From the cell containing the given text, extract its center point as [x, y] coordinate. 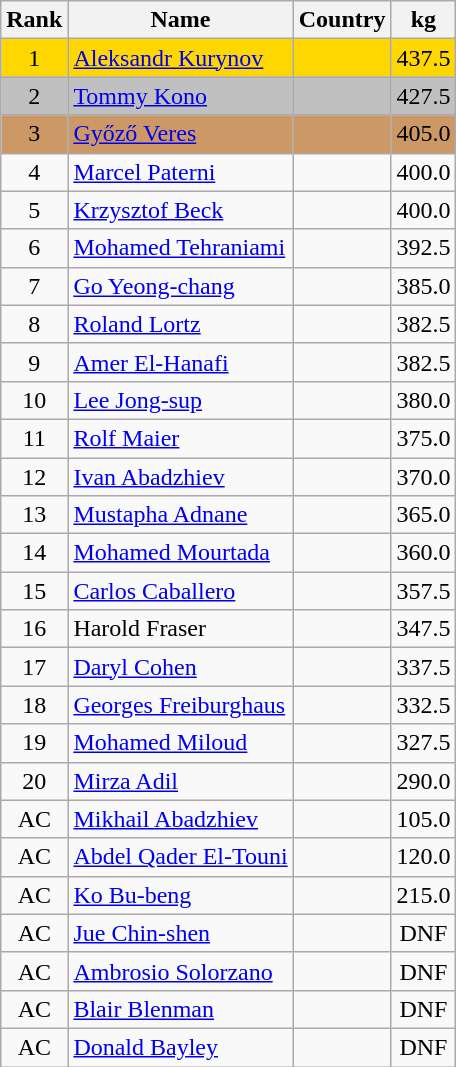
Rolf Maier [180, 438]
332.5 [424, 705]
Country [342, 20]
337.5 [424, 667]
Mikhail Abadzhiev [180, 819]
Daryl Cohen [180, 667]
380.0 [424, 400]
Blair Blenman [180, 1009]
8 [34, 324]
20 [34, 781]
Georges Freiburghaus [180, 705]
15 [34, 591]
360.0 [424, 553]
120.0 [424, 857]
Ambrosio Solorzano [180, 971]
347.5 [424, 629]
Mohamed Tehraniami [180, 248]
370.0 [424, 477]
17 [34, 667]
Krzysztof Beck [180, 210]
3 [34, 134]
Tommy Kono [180, 96]
14 [34, 553]
1 [34, 58]
Ivan Abadzhiev [180, 477]
2 [34, 96]
19 [34, 743]
Harold Fraser [180, 629]
5 [34, 210]
290.0 [424, 781]
385.0 [424, 286]
11 [34, 438]
Donald Bayley [180, 1047]
Mirza Adil [180, 781]
13 [34, 515]
Győző Veres [180, 134]
Rank [34, 20]
327.5 [424, 743]
9 [34, 362]
10 [34, 400]
Abdel Qader El-Touni [180, 857]
16 [34, 629]
405.0 [424, 134]
6 [34, 248]
12 [34, 477]
392.5 [424, 248]
Carlos Caballero [180, 591]
365.0 [424, 515]
105.0 [424, 819]
Jue Chin-shen [180, 933]
Ko Bu-beng [180, 895]
215.0 [424, 895]
kg [424, 20]
427.5 [424, 96]
Mohamed Miloud [180, 743]
Mohamed Mourtada [180, 553]
Go Yeong-chang [180, 286]
4 [34, 172]
Roland Lortz [180, 324]
Name [180, 20]
Amer El-Hanafi [180, 362]
Lee Jong-sup [180, 400]
Aleksandr Kurynov [180, 58]
Marcel Paterni [180, 172]
18 [34, 705]
7 [34, 286]
375.0 [424, 438]
Mustapha Adnane [180, 515]
437.5 [424, 58]
357.5 [424, 591]
